Identify which cell holds the provided text, then report its [x, y] central coordinate. 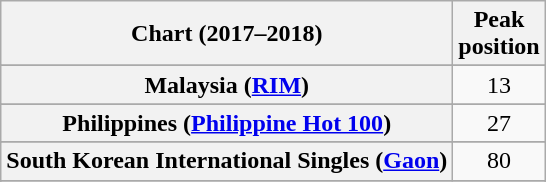
Philippines (Philippine Hot 100) [227, 123]
80 [499, 161]
Chart (2017–2018) [227, 34]
27 [499, 123]
Peakposition [499, 34]
Malaysia (RIM) [227, 85]
13 [499, 85]
South Korean International Singles (Gaon) [227, 161]
